Identify which cell holds the provided text, then report its (X, Y) central coordinate. 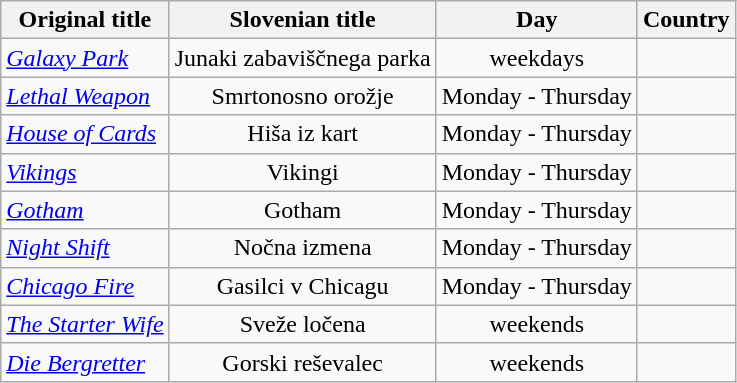
Country (686, 20)
Die Bergretter (85, 362)
Day (536, 20)
Sveže ločena (302, 324)
Original title (85, 20)
The Starter Wife (85, 324)
Chicago Fire (85, 286)
Junaki zabaviščnega parka (302, 58)
House of Cards (85, 134)
Vikings (85, 172)
weekdays (536, 58)
Smrtonosno orožje (302, 96)
Night Shift (85, 248)
Nočna izmena (302, 248)
Gorski reševalec (302, 362)
Vikingi (302, 172)
Slovenian title (302, 20)
Gasilci v Chicagu (302, 286)
Galaxy Park (85, 58)
Lethal Weapon (85, 96)
Hiša iz kart (302, 134)
